Output the (X, Y) coordinate of the center of the cell containing the given text.  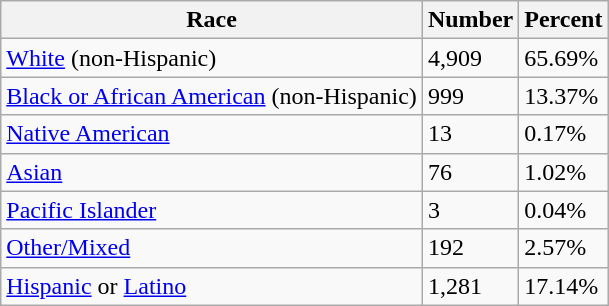
Race (212, 20)
17.14% (564, 286)
Hispanic or Latino (212, 286)
13.37% (564, 96)
999 (470, 96)
0.04% (564, 210)
1.02% (564, 172)
White (non-Hispanic) (212, 58)
Black or African American (non-Hispanic) (212, 96)
Asian (212, 172)
65.69% (564, 58)
192 (470, 248)
76 (470, 172)
13 (470, 134)
Native American (212, 134)
4,909 (470, 58)
2.57% (564, 248)
1,281 (470, 286)
Percent (564, 20)
3 (470, 210)
0.17% (564, 134)
Pacific Islander (212, 210)
Number (470, 20)
Other/Mixed (212, 248)
